Provide the [x, y] coordinate of the cell's center where the given text is located.  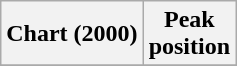
Peakposition [189, 34]
Chart (2000) [72, 34]
